Capture the cell that displays the provided text and extract its [x, y] central coordinate. 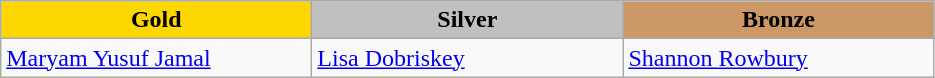
Gold [156, 20]
Maryam Yusuf Jamal [156, 58]
Shannon Rowbury [778, 58]
Bronze [778, 20]
Lisa Dobriskey [468, 58]
Silver [468, 20]
